Find where the given text appears and provide that cell's center as [X, Y] coordinate. 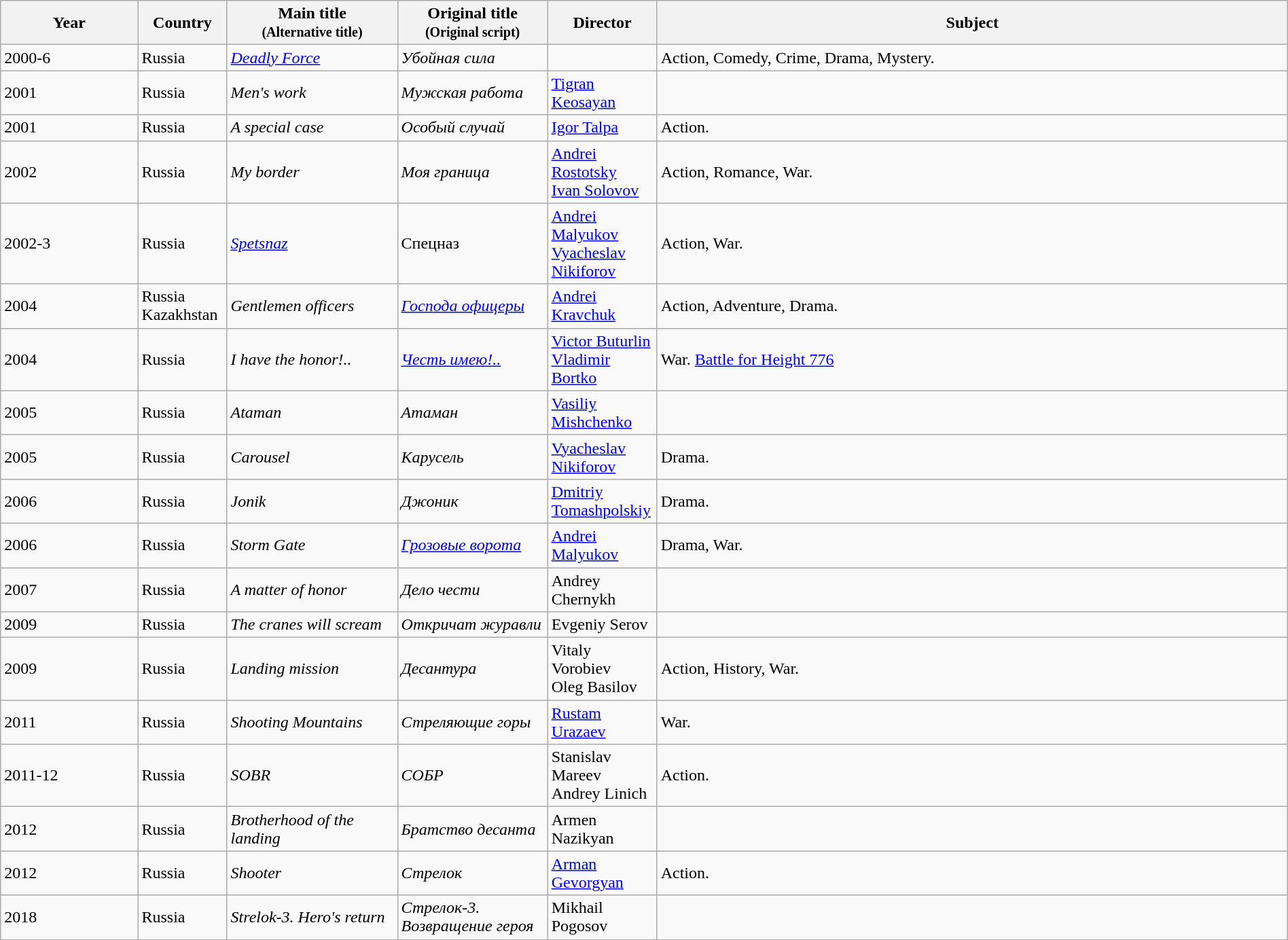
2002 [69, 172]
Andrey Chernykh [602, 590]
War. [972, 723]
Deadly Force [312, 58]
Убойная сила [473, 58]
Igor Talpa [602, 128]
Грозовые ворота [473, 545]
Carousel [312, 456]
Дело чести [473, 590]
Джоник [473, 501]
Main title(Alternative title) [312, 23]
Stanislav MareevAndrey Linich [602, 776]
Country [182, 23]
2002-3 [69, 243]
Original title(Original script) [473, 23]
Year [69, 23]
Честь имею!.. [473, 359]
Особый случай [473, 128]
I have the honor!.. [312, 359]
2000-6 [69, 58]
Rustam Urazaev [602, 723]
Action, Adventure, Drama. [972, 306]
My border [312, 172]
Tigran Keosayan [602, 92]
Vyacheslav Nikiforov [602, 456]
A special case [312, 128]
Откричат журавли [473, 625]
Vasiliy Mishchenko [602, 413]
2011-12 [69, 776]
Shooting Mountains [312, 723]
Братство десанта [473, 829]
War. Battle for Height 776 [972, 359]
Мужская работа [473, 92]
Стрелок-3. Возвращение героя [473, 917]
Gentlemen officers [312, 306]
Vitaly VorobievOleg Basilov [602, 669]
A matter of honor [312, 590]
Men's work [312, 92]
Action, War. [972, 243]
2018 [69, 917]
Evgeniy Serov [602, 625]
Mikhail Pogosov [602, 917]
Subject [972, 23]
Action, History, War. [972, 669]
Dmitriy Tomashpolskiy [602, 501]
Ataman [312, 413]
Arman Gevorgyan [602, 873]
Andrei Kravchuk [602, 306]
SOBR [312, 776]
Landing mission [312, 669]
Brotherhood of the landing [312, 829]
Стреляющие горы [473, 723]
Drama, War. [972, 545]
Andrei Malyukov [602, 545]
Strelok-3. Hero's return [312, 917]
Armen Nazikyan [602, 829]
Атаман [473, 413]
Господа офицеры [473, 306]
2007 [69, 590]
Action, Comedy, Crime, Drama, Mystery. [972, 58]
The cranes will scream [312, 625]
Карусель [473, 456]
2011 [69, 723]
Спецназ [473, 243]
Стрелок [473, 873]
Shooter [312, 873]
Десантура [473, 669]
RussiaKazakhstan [182, 306]
Action, Romance, War. [972, 172]
Jonik [312, 501]
Andrei MalyukovVyacheslav Nikiforov [602, 243]
Andrei RostotskyIvan Solovov [602, 172]
Director [602, 23]
Spetsnaz [312, 243]
СОБР [473, 776]
Victor ButurlinVladimir Bortko [602, 359]
Storm Gate [312, 545]
Моя граница [473, 172]
